Return the (X, Y) coordinate for the center point of the cell that contains the specified text.  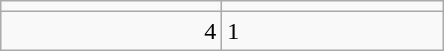
4 (112, 31)
1 (332, 31)
